Search for the cell housing the specified text and yield its [X, Y] center coordinate. 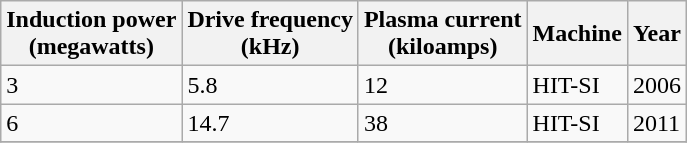
2006 [656, 85]
2011 [656, 123]
5.8 [270, 85]
3 [92, 85]
12 [442, 85]
38 [442, 123]
Year [656, 34]
Plasma current(kiloamps) [442, 34]
14.7 [270, 123]
Machine [577, 34]
6 [92, 123]
Induction power(megawatts) [92, 34]
Drive frequency(kHz) [270, 34]
